Pinpoint the cell where the given text exists, returning its (X, Y) midpoint coordinate. 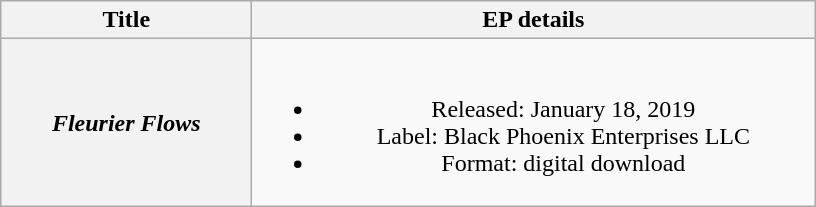
Fleurier Flows (126, 122)
Title (126, 20)
Released: January 18, 2019Label: Black Phoenix Enterprises LLCFormat: digital download (534, 122)
EP details (534, 20)
